Locate the cell with the specified text and output its (x, y) center coordinate. 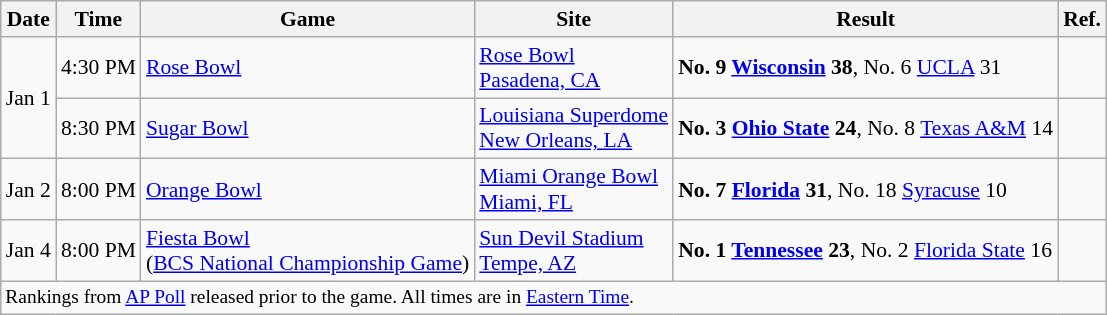
Rose BowlPasadena, CA (574, 68)
8:30 PM (98, 128)
No. 3 Ohio State 24, No. 8 Texas A&M 14 (866, 128)
Rose Bowl (308, 68)
4:30 PM (98, 68)
No. 7 Florida 31, No. 18 Syracuse 10 (866, 190)
No. 9 Wisconsin 38, No. 6 UCLA 31 (866, 68)
Jan 2 (28, 190)
Game (308, 19)
Site (574, 19)
Jan 4 (28, 250)
No. 1 Tennessee 23, No. 2 Florida State 16 (866, 250)
Fiesta Bowl (BCS National Championship Game) (308, 250)
Sun Devil StadiumTempe, AZ (574, 250)
Miami Orange BowlMiami, FL (574, 190)
Result (866, 19)
Orange Bowl (308, 190)
Time (98, 19)
Sugar Bowl (308, 128)
Louisiana SuperdomeNew Orleans, LA (574, 128)
Jan 1 (28, 98)
Ref. (1082, 19)
Date (28, 19)
Rankings from AP Poll released prior to the game. All times are in Eastern Time. (554, 298)
